Pinpoint the cell where the given text exists, returning its [X, Y] midpoint coordinate. 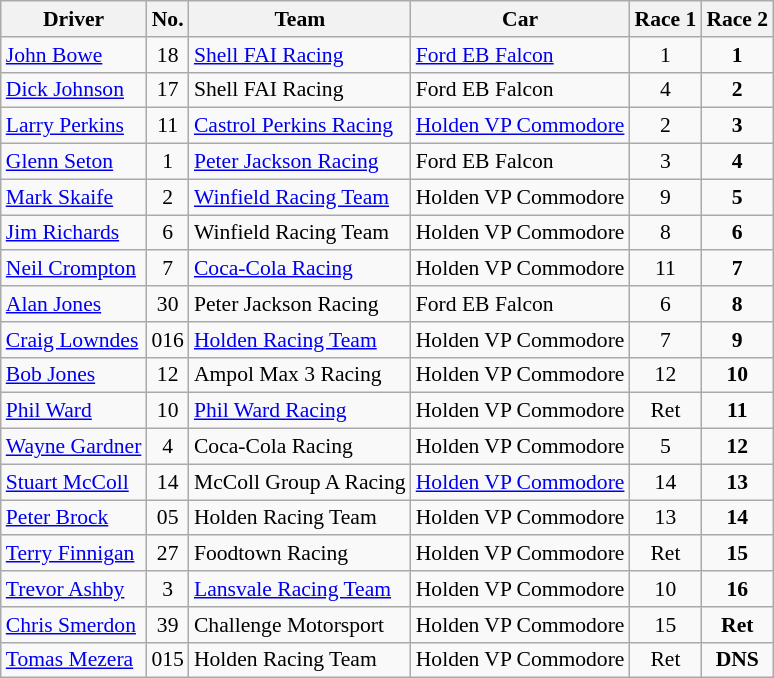
Car [520, 19]
17 [168, 90]
Craig Lowndes [74, 340]
Terry Finnigan [74, 554]
016 [168, 340]
015 [168, 660]
05 [168, 518]
Chris Smerdon [74, 625]
Jim Richards [74, 233]
Neil Crompton [74, 269]
Dick Johnson [74, 90]
Race 1 [665, 19]
McColl Group A Racing [300, 482]
Stuart McColl [74, 482]
Larry Perkins [74, 126]
No. [168, 19]
Alan Jones [74, 304]
27 [168, 554]
Tomas Mezera [74, 660]
Driver [74, 19]
18 [168, 55]
Race 2 [737, 19]
39 [168, 625]
Lansvale Racing Team [300, 589]
Bob Jones [74, 375]
Trevor Ashby [74, 589]
Castrol Perkins Racing [300, 126]
16 [737, 589]
DNS [737, 660]
Peter Brock [74, 518]
Mark Skaife [74, 197]
Foodtown Racing [300, 554]
Glenn Seton [74, 162]
Wayne Gardner [74, 447]
Phil Ward [74, 411]
Team [300, 19]
John Bowe [74, 55]
Challenge Motorsport [300, 625]
30 [168, 304]
Ampol Max 3 Racing [300, 375]
Phil Ward Racing [300, 411]
